Determine the (X, Y) coordinate at the center of the cell enclosing the given text.  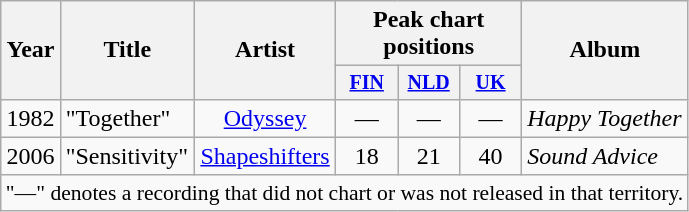
Peak chart positions (429, 34)
FIN (367, 82)
40 (491, 156)
21 (429, 156)
2006 (30, 156)
Happy Together (606, 118)
NLD (429, 82)
Artist (264, 50)
1982 (30, 118)
"Together" (127, 118)
"—" denotes a recording that did not chart or was not released in that territory. (345, 193)
UK (491, 82)
Year (30, 50)
Shapeshifters (264, 156)
Title (127, 50)
"Sensitivity" (127, 156)
Odyssey (264, 118)
Sound Advice (606, 156)
Album (606, 50)
18 (367, 156)
